Output the (x, y) coordinate of the center of the cell containing the given text.  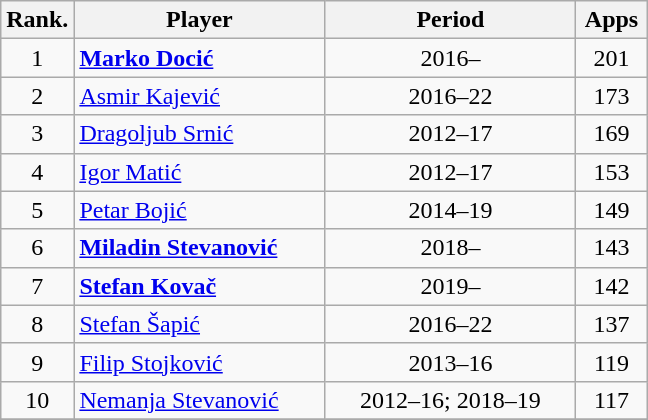
169 (612, 134)
Miladin Stevanović (200, 248)
Stefan Šapić (200, 324)
Period (450, 20)
2016– (450, 58)
2013–16 (450, 362)
143 (612, 248)
Marko Docić (200, 58)
2018– (450, 248)
201 (612, 58)
Asmir Kajević (200, 96)
142 (612, 286)
137 (612, 324)
2012–16; 2018–19 (450, 400)
119 (612, 362)
Player (200, 20)
153 (612, 172)
117 (612, 400)
Petar Bojić (200, 210)
4 (38, 172)
2019– (450, 286)
9 (38, 362)
5 (38, 210)
2 (38, 96)
3 (38, 134)
Igor Matić (200, 172)
Rank. (38, 20)
Stefan Kovač (200, 286)
8 (38, 324)
Dragoljub Srnić (200, 134)
Apps (612, 20)
7 (38, 286)
2014–19 (450, 210)
149 (612, 210)
Filip Stojković (200, 362)
1 (38, 58)
Nemanja Stevanović (200, 400)
6 (38, 248)
173 (612, 96)
10 (38, 400)
